Detect which cell encompasses the target text, then output its [x, y] center coordinate. 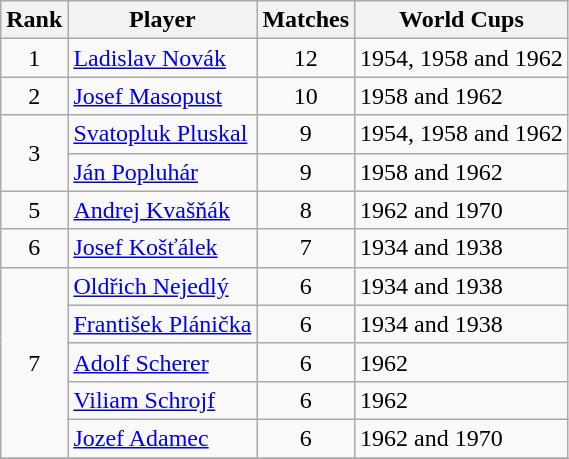
12 [306, 58]
Adolf Scherer [162, 362]
Jozef Adamec [162, 438]
10 [306, 96]
3 [34, 153]
Ladislav Novák [162, 58]
Ján Popluhár [162, 172]
Andrej Kvašňák [162, 210]
Rank [34, 20]
František Plánička [162, 324]
World Cups [462, 20]
Matches [306, 20]
2 [34, 96]
Svatopluk Pluskal [162, 134]
Josef Masopust [162, 96]
Josef Košťálek [162, 248]
Viliam Schrojf [162, 400]
Oldřich Nejedlý [162, 286]
5 [34, 210]
Player [162, 20]
8 [306, 210]
1 [34, 58]
